Detect which cell encompasses the target text, then output its [X, Y] center coordinate. 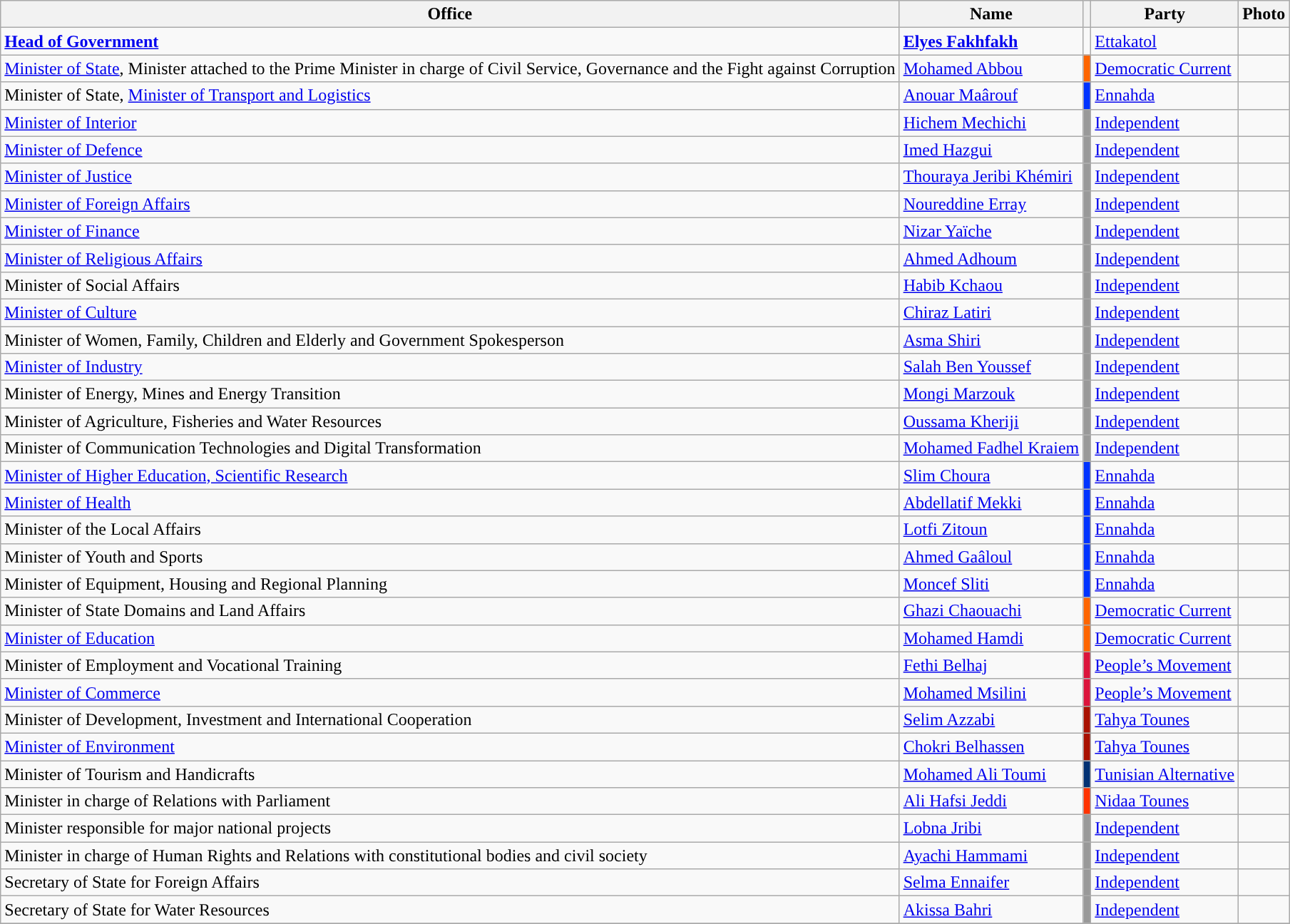
Minister in charge of Human Rights and Relations with constitutional bodies and civil society [450, 856]
Minister of Justice [450, 177]
Akissa Bahri [991, 910]
Secretary of State for Foreign Affairs [450, 883]
Ghazi Chaouachi [991, 611]
Mohamed Abbou [991, 68]
Photo [1264, 14]
Habib Kchaou [991, 285]
Mohamed Ali Toumi [991, 774]
Minister of Agriculture, Fisheries and Water Resources [450, 421]
Minister of Health [450, 503]
Minister of Tourism and Handicrafts [450, 774]
Minister of State, Minister attached to the Prime Minister in charge of Civil Service, Governance and the Fight against Corruption [450, 68]
Name [991, 14]
Minister of Religious Affairs [450, 258]
Salah Ben Youssef [991, 367]
Mohamed Hamdi [991, 638]
Hichem Mechichi [991, 123]
Minister of Defence [450, 150]
Head of Government [450, 41]
Chiraz Latiri [991, 312]
Imed Hazgui [991, 150]
Minister of State Domains and Land Affairs [450, 611]
Minister of Foreign Affairs [450, 204]
Tunisian Alternative [1165, 774]
Minister of State, Minister of Transport and Logistics [450, 96]
Minister of Social Affairs [450, 285]
Moncef Sliti [991, 584]
Minister of Energy, Mines and Energy Transition [450, 394]
Minister of Interior [450, 123]
Minister in charge of Relations with Parliament [450, 801]
Minister of Communication Technologies and Digital Transformation [450, 448]
Ayachi Hammami [991, 856]
Minister of the Local Affairs [450, 530]
Noureddine Erray [991, 204]
Minister of Equipment, Housing and Regional Planning [450, 584]
Thouraya Jeribi Khémiri [991, 177]
Minister of Environment [450, 746]
Ahmed Adhoum [991, 258]
Nizar Yaïche [991, 231]
Fethi Belhaj [991, 665]
Party [1165, 14]
Minister of Commerce [450, 692]
Office [450, 14]
Mohamed Fadhel Kraiem [991, 448]
Asma Shiri [991, 340]
Mohamed Msilini [991, 692]
Selma Ennaifer [991, 883]
Minister of Higher Education, Scientific Research [450, 476]
Anouar Maârouf [991, 96]
Nidaa Tounes [1165, 801]
Minister of Education [450, 638]
Ali Hafsi Jeddi [991, 801]
Minister of Finance [450, 231]
Elyes Fakhfakh [991, 41]
Minister of Women, Family, Children and Elderly and Government Spokesperson [450, 340]
Ettakatol [1165, 41]
Minister of Youth and Sports [450, 557]
Lotfi Zitoun [991, 530]
Minister responsible for major national projects [450, 828]
Mongi Marzouk [991, 394]
Chokri Belhassen [991, 746]
Minister of Culture [450, 312]
Slim Choura [991, 476]
Abdellatif Mekki [991, 503]
Oussama Kheriji [991, 421]
Minister of Employment and Vocational Training [450, 665]
Lobna Jribi [991, 828]
Minister of Development, Investment and International Cooperation [450, 719]
Selim Azzabi [991, 719]
Ahmed Gaâloul [991, 557]
Minister of Industry [450, 367]
Secretary of State for Water Resources [450, 910]
